Output the (x, y) coordinate of the center of the cell containing the given text.  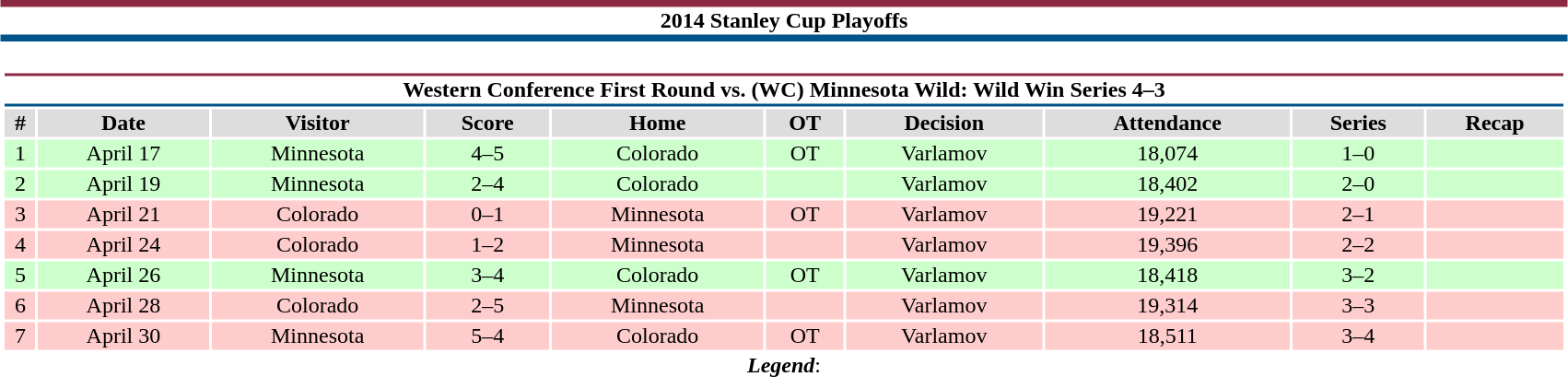
2–0 (1358, 183)
5–4 (487, 336)
6 (20, 305)
2 (20, 183)
2–4 (487, 183)
Series (1358, 123)
Attendance (1167, 123)
Recap (1494, 123)
Score (487, 123)
19,314 (1167, 305)
Home (658, 123)
3 (20, 215)
April 17 (123, 154)
18,418 (1167, 276)
18,074 (1167, 154)
1–0 (1358, 154)
18,402 (1167, 183)
Visitor (317, 123)
April 24 (123, 244)
7 (20, 336)
19,396 (1167, 244)
2–1 (1358, 215)
19,221 (1167, 215)
# (20, 123)
1 (20, 154)
3–3 (1358, 305)
2–2 (1358, 244)
April 19 (123, 183)
April 21 (123, 215)
2014 Stanley Cup Playoffs (784, 20)
Western Conference First Round vs. (WC) Minnesota Wild: Wild Win Series 4–3 (783, 90)
April 30 (123, 336)
April 28 (123, 305)
4–5 (487, 154)
Date (123, 123)
4 (20, 244)
2–5 (487, 305)
April 26 (123, 276)
Decision (943, 123)
18,511 (1167, 336)
0–1 (487, 215)
3–2 (1358, 276)
5 (20, 276)
1–2 (487, 244)
